Provide the [x, y] coordinate of the cell's center where the given text is located.  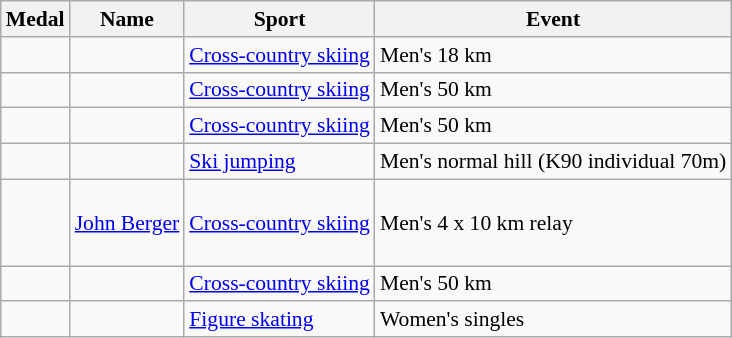
Men's normal hill (K90 individual 70m) [553, 162]
Ski jumping [280, 162]
Figure skating [280, 320]
Sport [280, 19]
Women's singles [553, 320]
Event [553, 19]
Medal [36, 19]
Men's 4 x 10 km relay [553, 222]
Men's 18 km [553, 55]
Name [128, 19]
John Berger [128, 222]
